Return (x, y) of the center of cell containing provided text 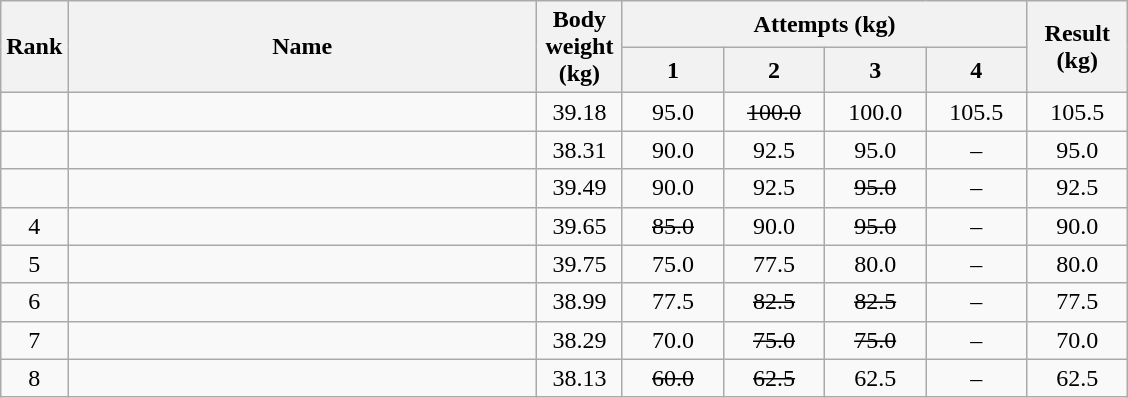
38.29 (579, 340)
5 (34, 264)
39.75 (579, 264)
39.18 (579, 112)
60.0 (672, 378)
38.99 (579, 302)
Rank (34, 47)
1 (672, 70)
3 (876, 70)
38.13 (579, 378)
7 (34, 340)
Result (kg) (1078, 47)
85.0 (672, 226)
39.49 (579, 188)
6 (34, 302)
Body weight (kg) (579, 47)
Attempts (kg) (824, 24)
39.65 (579, 226)
8 (34, 378)
2 (774, 70)
38.31 (579, 150)
Name (302, 47)
